Output the (x, y) coordinate of the center of the cell containing the given text.  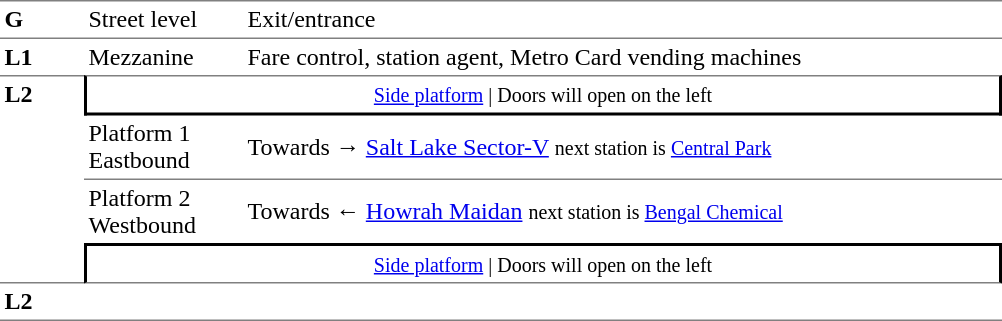
Fare control, station agent, Metro Card vending machines (622, 57)
L2 (42, 179)
Street level (164, 20)
L1 (42, 57)
Mezzanine (164, 57)
G (42, 20)
Towards → Salt Lake Sector-V next station is Central Park (622, 148)
Towards ← Howrah Maidan next station is Bengal Chemical (622, 212)
Platform 2Westbound (164, 212)
Platform 1Eastbound (164, 148)
Exit/entrance (622, 20)
